Scan for the cell matching the given text and deliver its [X, Y] coordinate at center. 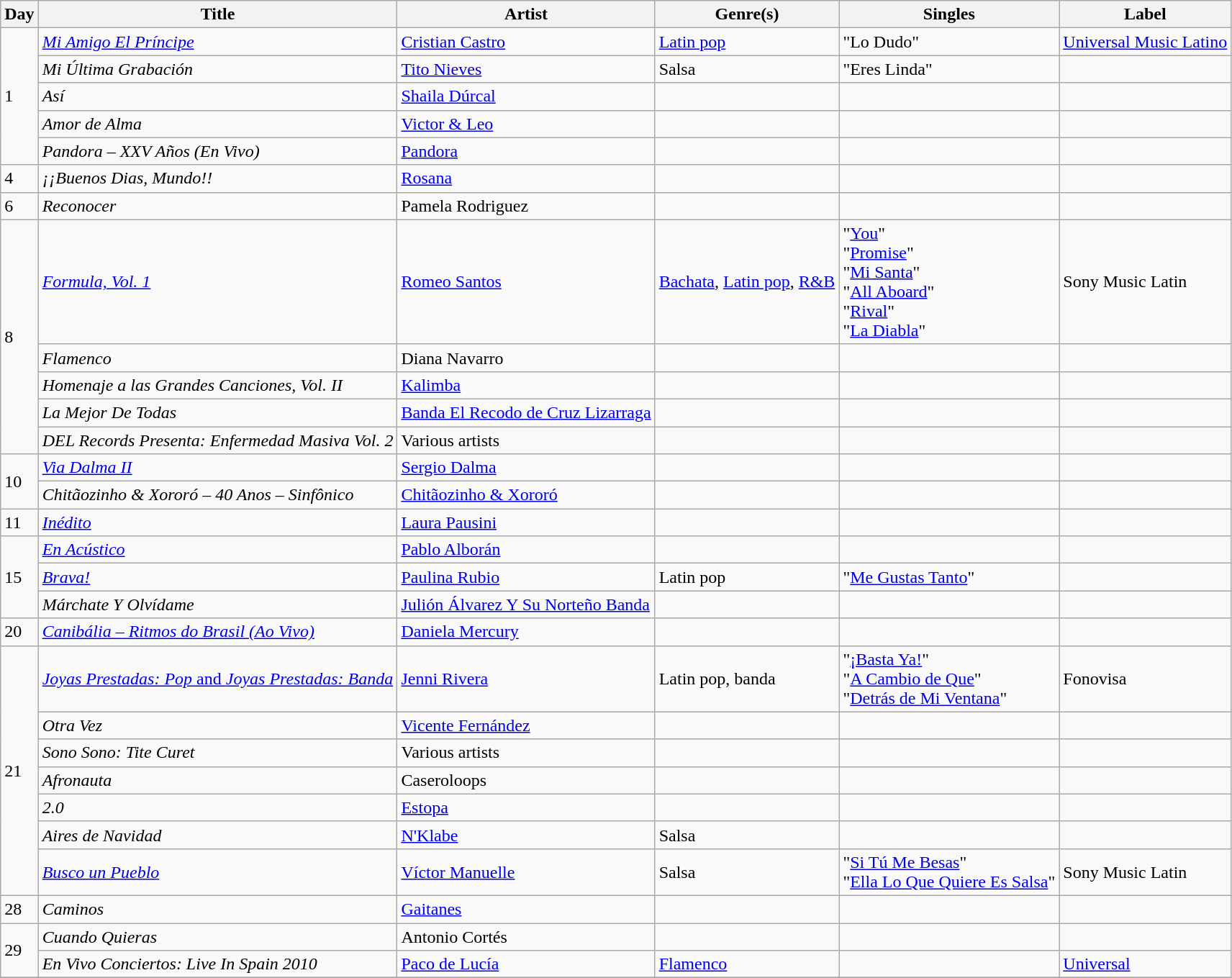
Rosana [526, 178]
Pablo Alborán [526, 550]
Fonovisa [1146, 679]
Tito Nieves [526, 69]
Jenni Rivera [526, 679]
"¡Basta Ya!""A Cambio de Que""Detrás de Mi Ventana" [949, 679]
Vicente Fernández [526, 725]
Márchate Y Olvídame [217, 605]
DEL Records Presenta: Enfermedad Masiva Vol. 2 [217, 440]
11 [19, 522]
"Me Gustas Tanto" [949, 577]
Universal [1146, 964]
Cuando Quieras [217, 936]
Kalimba [526, 385]
Estopa [526, 807]
Gaitanes [526, 909]
Daniela Mercury [526, 632]
Cristian Castro [526, 42]
Day [19, 14]
Diana Navarro [526, 358]
Canibália – Ritmos do Brasil (Ao Vivo) [217, 632]
Universal Music Latino [1146, 42]
Singles [949, 14]
20 [19, 632]
2.0 [217, 807]
N'Klabe [526, 835]
Banda El Recodo de Cruz Lizarraga [526, 412]
En Acústico [217, 550]
"You""Promise""Mi Santa""All Aboard""Rival""La Diabla" [949, 282]
Paulina Rubio [526, 577]
Artist [526, 14]
Antonio Cortés [526, 936]
Brava! [217, 577]
28 [19, 909]
Amor de Alma [217, 124]
Laura Pausini [526, 522]
Genre(s) [747, 14]
Mi Última Grabación [217, 69]
¡¡Buenos Dias, Mundo!! [217, 178]
Formula, Vol. 1 [217, 282]
Afronauta [217, 780]
Joyas Prestadas: Pop and Joyas Prestadas: Banda [217, 679]
Title [217, 14]
Caseroloops [526, 780]
Pamela Rodriguez [526, 206]
Chitãozinho & Xororó – 40 Anos – Sinfônico [217, 495]
Busco un Pueblo [217, 872]
La Mejor De Todas [217, 412]
15 [19, 577]
Julión Álvarez Y Su Norteño Banda [526, 605]
Otra Vez [217, 725]
Así [217, 96]
En Vivo Conciertos: Live In Spain 2010 [217, 964]
Aires de Navidad [217, 835]
4 [19, 178]
Homenaje a las Grandes Canciones, Vol. II [217, 385]
Paco de Lucía [526, 964]
Shaila Dúrcal [526, 96]
"Eres Linda" [949, 69]
Víctor Manuelle [526, 872]
6 [19, 206]
"Lo Dudo" [949, 42]
8 [19, 337]
Mi Amigo El Príncipe [217, 42]
Pandora [526, 151]
Pandora – XXV Años (En Vivo) [217, 151]
Caminos [217, 909]
Chitãozinho & Xororó [526, 495]
Latin pop, banda [747, 679]
Sergio Dalma [526, 468]
Label [1146, 14]
21 [19, 770]
Inédito [217, 522]
Victor & Leo [526, 124]
10 [19, 481]
29 [19, 950]
Via Dalma II [217, 468]
"Si Tú Me Besas""Ella Lo Que Quiere Es Salsa" [949, 872]
Bachata, Latin pop, R&B [747, 282]
1 [19, 96]
Sono Sono: Tite Curet [217, 753]
Reconocer [217, 206]
Romeo Santos [526, 282]
